Determine the (x, y) coordinate at the center of the cell enclosing the given text.  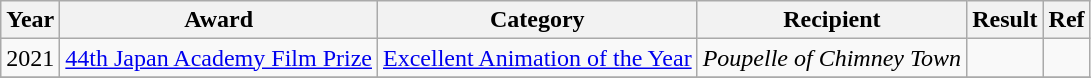
Ref (1066, 20)
Result (1005, 20)
44th Japan Academy Film Prize (219, 58)
Year (30, 20)
Excellent Animation of the Year (537, 58)
Category (537, 20)
Poupelle of Chimney Town (832, 58)
2021 (30, 58)
Award (219, 20)
Recipient (832, 20)
